Detect which cell encompasses the target text, then output its (x, y) center coordinate. 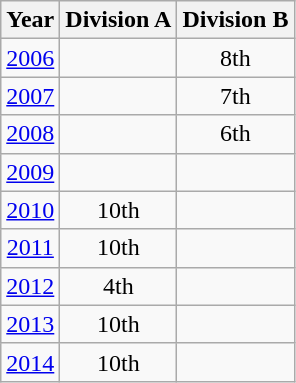
2013 (30, 324)
Division A (118, 20)
Year (30, 20)
2014 (30, 362)
2009 (30, 172)
2007 (30, 96)
2006 (30, 58)
6th (236, 134)
4th (118, 286)
Division B (236, 20)
8th (236, 58)
2008 (30, 134)
2010 (30, 210)
7th (236, 96)
2011 (30, 248)
2012 (30, 286)
